Pinpoint the cell where the given text exists, returning its [x, y] midpoint coordinate. 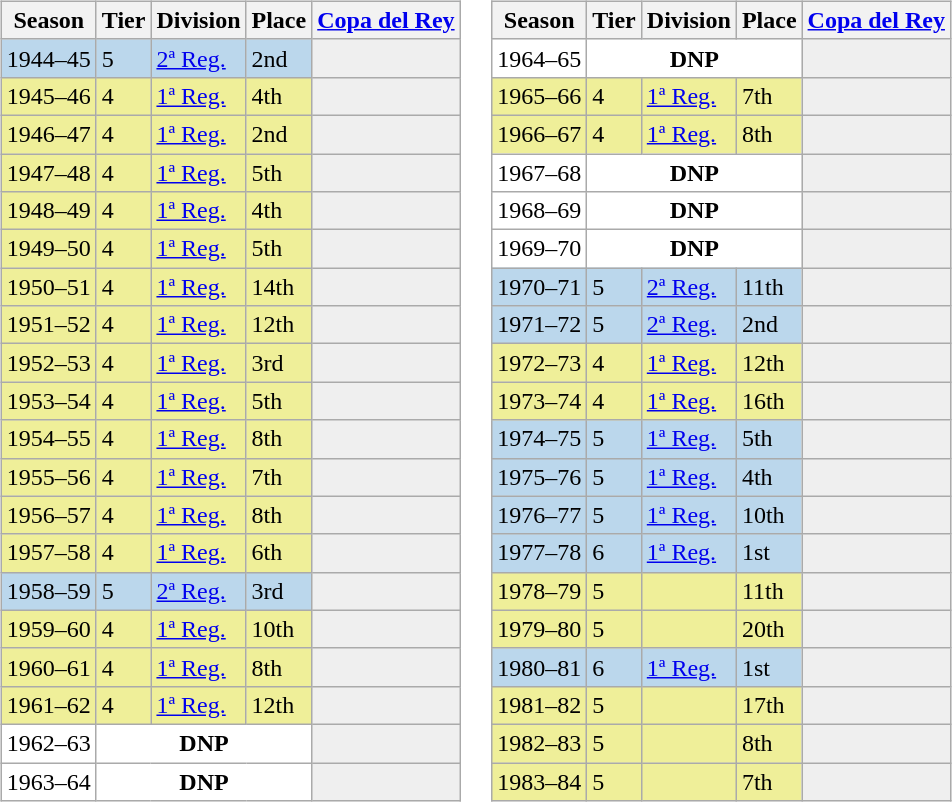
1956–57 [48, 515]
1975–76 [540, 477]
1970–71 [540, 287]
1983–84 [540, 781]
1953–54 [48, 401]
1957–58 [48, 553]
1961–62 [48, 705]
1952–53 [48, 363]
1947–48 [48, 173]
1959–60 [48, 629]
1946–47 [48, 134]
1967–68 [540, 173]
1963–64 [48, 781]
1979–80 [540, 629]
1962–63 [48, 743]
1965–66 [540, 96]
1948–49 [48, 211]
1955–56 [48, 477]
6th [279, 553]
1950–51 [48, 287]
1966–67 [540, 134]
1974–75 [540, 439]
1949–50 [48, 249]
1977–78 [540, 553]
14th [279, 287]
1945–46 [48, 96]
1958–59 [48, 591]
1944–45 [48, 58]
1960–61 [48, 667]
17th [769, 705]
1982–83 [540, 743]
1976–77 [540, 515]
1968–69 [540, 211]
20th [769, 629]
1973–74 [540, 401]
1969–70 [540, 249]
1954–55 [48, 439]
1980–81 [540, 667]
16th [769, 401]
1951–52 [48, 325]
1981–82 [540, 705]
1971–72 [540, 325]
1972–73 [540, 363]
1964–65 [540, 58]
1978–79 [540, 591]
